Output the (X, Y) coordinate of the center of the cell containing the given text.  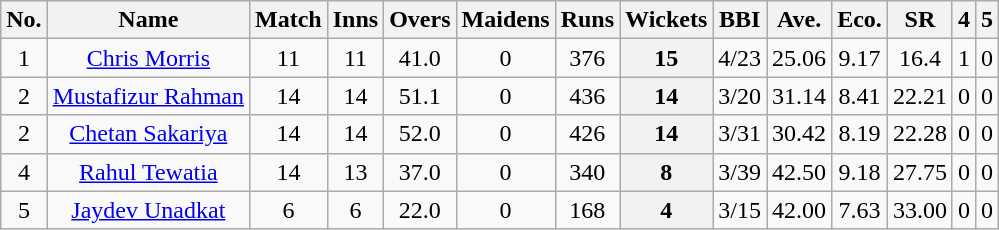
13 (355, 172)
25.06 (800, 58)
3/39 (740, 172)
4/23 (740, 58)
Ave. (800, 20)
22.28 (920, 134)
8.41 (860, 96)
8 (666, 172)
168 (587, 210)
Chris Morris (148, 58)
27.75 (920, 172)
Rahul Tewatia (148, 172)
51.1 (420, 96)
33.00 (920, 210)
3/20 (740, 96)
Runs (587, 20)
37.0 (420, 172)
Name (148, 20)
15 (666, 58)
Jaydev Unadkat (148, 210)
30.42 (800, 134)
No. (24, 20)
BBI (740, 20)
Overs (420, 20)
41.0 (420, 58)
16.4 (920, 58)
31.14 (800, 96)
3/31 (740, 134)
8.19 (860, 134)
22.0 (420, 210)
Match (289, 20)
Inns (355, 20)
Eco. (860, 20)
376 (587, 58)
Mustafizur Rahman (148, 96)
52.0 (420, 134)
436 (587, 96)
9.17 (860, 58)
22.21 (920, 96)
9.18 (860, 172)
3/15 (740, 210)
7.63 (860, 210)
Wickets (666, 20)
426 (587, 134)
Chetan Sakariya (148, 134)
42.00 (800, 210)
340 (587, 172)
42.50 (800, 172)
Maidens (506, 20)
SR (920, 20)
